Extract the (x, y) coordinate from the center of the cell holding the provided text.  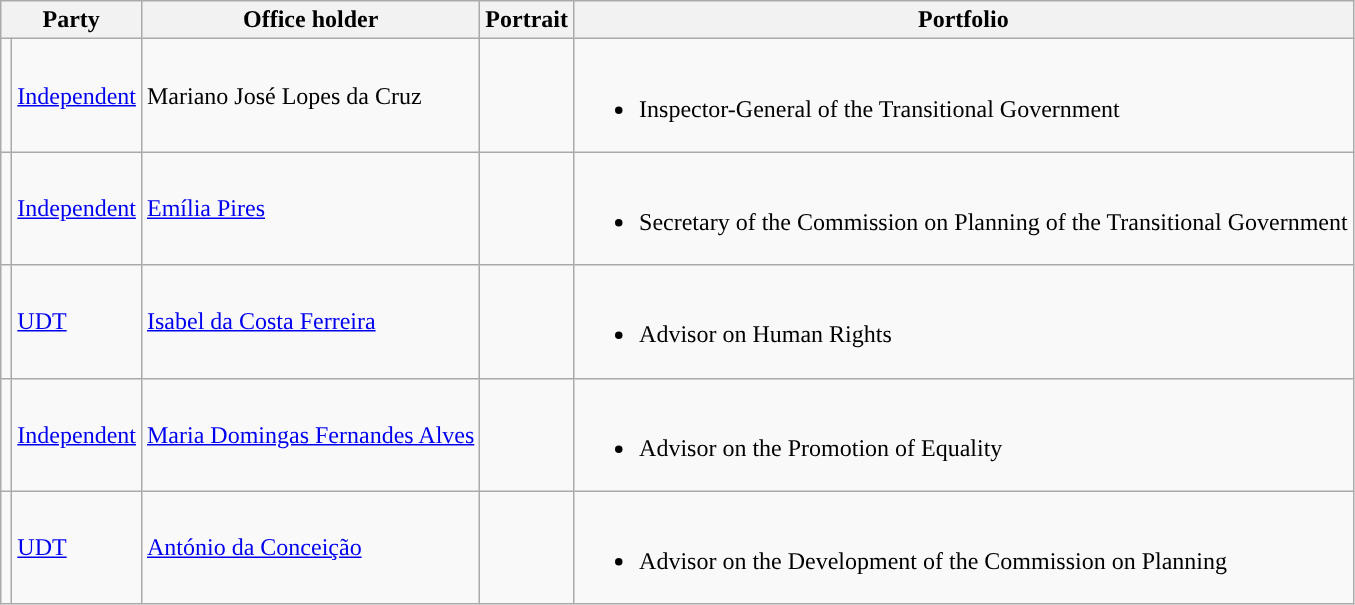
Party (72, 20)
António da Conceição (310, 548)
Emília Pires (310, 208)
Secretary of the Commission on Planning of the Transitional Government (964, 208)
Office holder (310, 20)
Inspector-General of the Transitional Government (964, 96)
Mariano José Lopes da Cruz (310, 96)
Advisor on the Development of the Commission on Planning (964, 548)
Isabel da Costa Ferreira (310, 322)
Portrait (527, 20)
Advisor on the Promotion of Equality (964, 434)
Maria Domingas Fernandes Alves (310, 434)
Advisor on Human Rights (964, 322)
Portfolio (964, 20)
